Determine the [X, Y] coordinate at the center of the cell enclosing the given text.  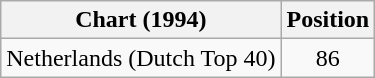
Position [328, 20]
Chart (1994) [141, 20]
86 [328, 58]
Netherlands (Dutch Top 40) [141, 58]
